Pinpoint the cell where the given text exists, returning its [X, Y] midpoint coordinate. 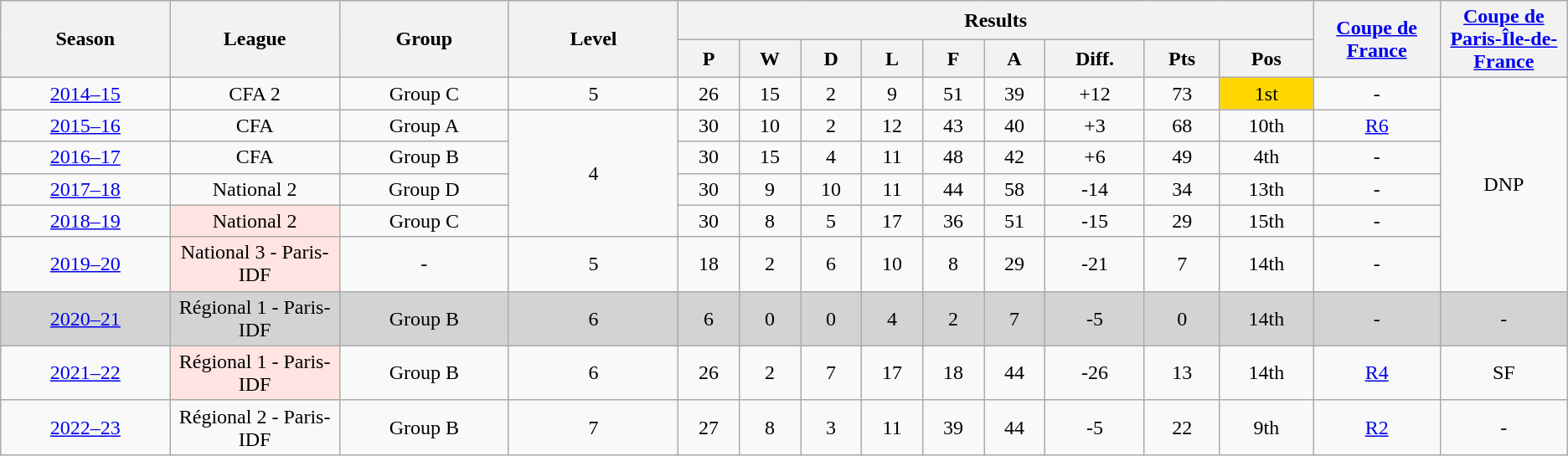
National 3 - Paris-IDF [255, 264]
League [255, 39]
2016–17 [85, 157]
R4 [1377, 373]
2014–15 [85, 94]
R6 [1377, 126]
SF [1504, 373]
2020–21 [85, 318]
2017–18 [85, 189]
3 [831, 427]
2022–23 [85, 427]
4th [1266, 157]
36 [953, 221]
CFA 2 [255, 94]
2021–22 [85, 373]
48 [953, 157]
Group [424, 39]
Pts [1182, 59]
13 [1182, 373]
R2 [1377, 427]
DNP [1504, 184]
Coupe de France [1377, 39]
A [1015, 59]
73 [1182, 94]
27 [709, 427]
-26 [1096, 373]
P [709, 59]
Group D [424, 189]
+12 [1096, 94]
-21 [1096, 264]
12 [893, 126]
-15 [1096, 221]
Season [85, 39]
Régional 2 - Paris-IDF [255, 427]
49 [1182, 157]
L [893, 59]
13th [1266, 189]
34 [1182, 189]
22 [1182, 427]
1st [1266, 94]
2015–16 [85, 126]
15th [1266, 221]
9th [1266, 427]
43 [953, 126]
2019–20 [85, 264]
Group A [424, 126]
2018–19 [85, 221]
Pos [1266, 59]
Coupe de Paris-Île-de-France [1504, 39]
42 [1015, 157]
Level [593, 39]
Diff. [1096, 59]
+3 [1096, 126]
W [771, 59]
D [831, 59]
F [953, 59]
Results [996, 20]
10th [1266, 126]
58 [1015, 189]
40 [1015, 126]
68 [1182, 126]
-14 [1096, 189]
+6 [1096, 157]
